Find where the given text appears and provide that cell's center as [X, Y] coordinate. 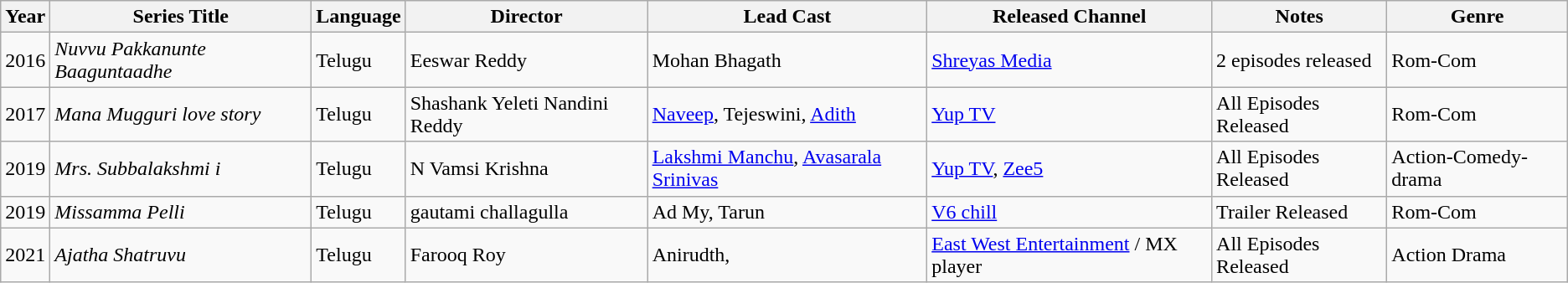
2016 [25, 60]
Missamma Pelli [181, 212]
Series Title [181, 17]
Ajatha Shatruvu [181, 255]
Lead Cast [787, 17]
Mrs. Subbalakshmi i [181, 169]
N Vamsi Krishna [526, 169]
Lakshmi Manchu, Avasarala Srinivas [787, 169]
Action Drama [1478, 255]
Notes [1300, 17]
2021 [25, 255]
V6 chill [1070, 212]
2 episodes released [1300, 60]
Director [526, 17]
Naveep, Tejeswini, Adith [787, 114]
Anirudth, [787, 255]
Genre [1478, 17]
Shashank Yeleti Nandini Reddy [526, 114]
Yup TV, Zee5 [1070, 169]
Shreyas Media [1070, 60]
Mohan Bhagath [787, 60]
Language [358, 17]
East West Entertainment / MX player [1070, 255]
Action-Comedy-drama [1478, 169]
Mana Mugguri love story [181, 114]
Nuvvu Pakkanunte Baaguntaadhe [181, 60]
Released Channel [1070, 17]
2017 [25, 114]
Ad My, Tarun [787, 212]
Eeswar Reddy [526, 60]
Yup TV [1070, 114]
Year [25, 17]
gautami challagulla [526, 212]
Trailer Released [1300, 212]
Farooq Roy [526, 255]
